Determine the [X, Y] coordinate at the center of the cell enclosing the given text.  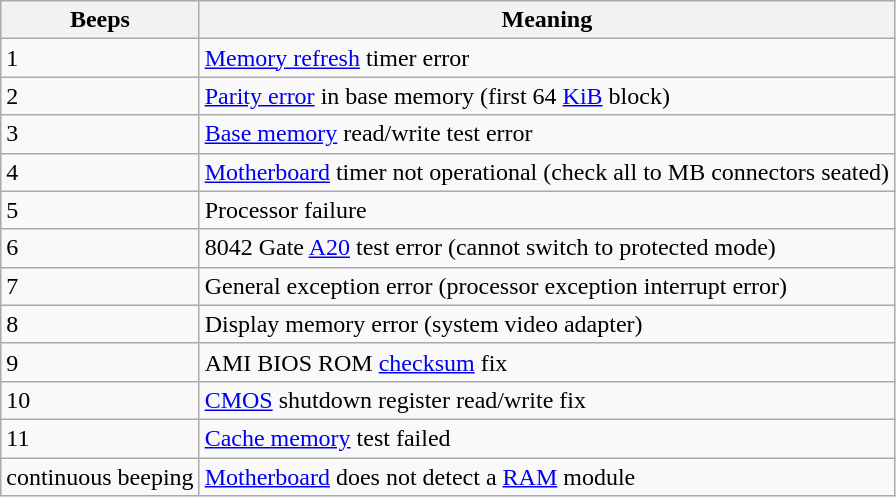
Motherboard timer not operational (check all to MB connectors seated) [547, 172]
Meaning [547, 20]
2 [100, 96]
Display memory error (system video adapter) [547, 324]
Beeps [100, 20]
9 [100, 362]
1 [100, 58]
8 [100, 324]
Base memory read/write test error [547, 134]
Cache memory test failed [547, 438]
5 [100, 210]
continuous beeping [100, 477]
General exception error (processor exception interrupt error) [547, 286]
Memory refresh timer error [547, 58]
CMOS shutdown register read/write fix [547, 400]
3 [100, 134]
7 [100, 286]
AMI BIOS ROM checksum fix [547, 362]
4 [100, 172]
Motherboard does not detect a RAM module [547, 477]
Processor failure [547, 210]
Parity error in base memory (first 64 KiB block) [547, 96]
11 [100, 438]
8042 Gate A20 test error (cannot switch to protected mode) [547, 248]
6 [100, 248]
10 [100, 400]
